From the cell containing the given text, extract its center point as [X, Y] coordinate. 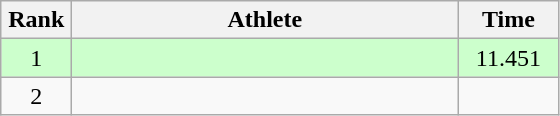
Time [508, 20]
1 [36, 58]
11.451 [508, 58]
Rank [36, 20]
Athlete [265, 20]
2 [36, 96]
